Search for the cell housing the specified text and yield its (X, Y) center coordinate. 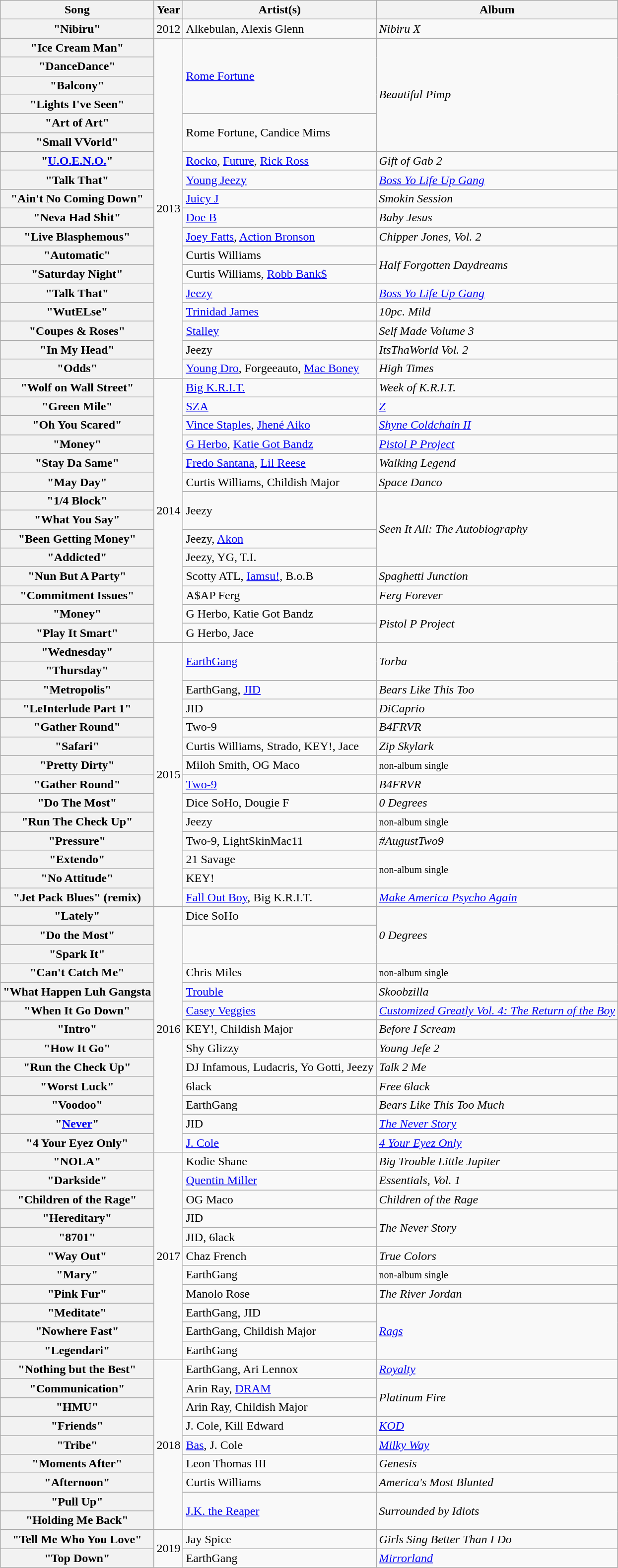
#AugustTwo9 (497, 841)
"Play It Smart" (77, 633)
Rome Fortune (280, 76)
Beautiful Pimp (497, 95)
"In My Head" (77, 350)
Artist(s) (280, 10)
"Hereditary" (77, 1218)
"Nothing but the Best" (77, 1369)
"HMU" (77, 1407)
Children of the Rage (497, 1199)
EarthGang, Ari Lennox (280, 1369)
"Meditate" (77, 1313)
21 Savage (280, 860)
2016 (169, 1030)
"Extendo" (77, 860)
Two-9, LightSkinMac11 (280, 841)
Jay Spice (280, 1539)
Arin Ray, Childish Major (280, 1407)
"Pull Up" (77, 1502)
Skoobzilla (497, 992)
Before I Scream (497, 1029)
Gift of Gab 2 (497, 161)
Milky Way (497, 1445)
A$AP Ferg (280, 595)
"What You Say" (77, 519)
Fall Out Boy, Big K.R.I.T. (280, 897)
Self Made Volume 3 (497, 331)
"Nibiru" (77, 29)
"Balcony" (77, 85)
DJ Infamous, Ludacris, Yo Gotti, Jeezy (280, 1067)
"How It Go" (77, 1048)
SZA (280, 406)
"Live Blasphemous" (77, 237)
"Top Down" (77, 1558)
Juicy J (280, 198)
Shy Glizzy (280, 1048)
OG Maco (280, 1199)
"Green Mile" (77, 406)
J.K. the Reaper (280, 1511)
"Ain't No Coming Down" (77, 198)
Zip Skylark (497, 746)
Rome Fortune, Candice Mims (280, 132)
2013 (169, 208)
"Lately" (77, 916)
Manolo Rose (280, 1294)
Alkebulan, Alexis Glenn (280, 29)
Trinidad James (280, 312)
"Ice Cream Man" (77, 48)
"Safari" (77, 746)
Mirrorland (497, 1558)
"Afternoon" (77, 1483)
Essentials, Vol. 1 (497, 1181)
Genesis (497, 1464)
"Friends" (77, 1426)
2014 (169, 510)
Smokin Session (497, 198)
2017 (169, 1256)
Dice SoHo, Dougie F (280, 803)
"Do the Most" (77, 935)
2012 (169, 29)
Rags (497, 1331)
EarthGang, Childish Major (280, 1331)
"8701" (77, 1237)
"Jet Pack Blues" (remix) (77, 897)
KEY! (280, 878)
"Run The Check Up" (77, 821)
"Pretty Dirty" (77, 765)
Year (169, 10)
Curtis Williams, Robb Bank$ (280, 274)
J. Cole (280, 1142)
DiCaprio (497, 708)
Song (77, 10)
Miloh Smith, OG Maco (280, 765)
America's Most Blunted (497, 1483)
"Been Getting Money" (77, 538)
4 Your Eyez Only (497, 1142)
Nibiru X (497, 29)
Make America Psycho Again (497, 897)
Royalty (497, 1369)
"Metropolis" (77, 690)
Stalley (280, 331)
Spaghetti Junction (497, 576)
"Art of Art" (77, 123)
Girls Sing Better Than I Do (497, 1539)
"Wednesday" (77, 652)
Chaz French (280, 1256)
"Small VVorld" (77, 142)
"No Attitude" (77, 878)
10pc. Mild (497, 312)
G Herbo, Jace (280, 633)
Doe B (280, 217)
Torba (497, 661)
Bears Like This Too (497, 690)
"Automatic" (77, 255)
"Tell Me Who You Love" (77, 1539)
Curtis Williams, Strado, KEY!, Jace (280, 746)
"Never" (77, 1124)
"Communication" (77, 1388)
"Spark It" (77, 954)
Bears Like This Too Much (497, 1105)
Kodie Shane (280, 1162)
"U.O.E.N.O." (77, 161)
KOD (497, 1426)
"Thursday" (77, 671)
Young Jefe 2 (497, 1048)
Curtis Williams, Childish Major (280, 482)
"NOLA" (77, 1162)
Surrounded by Idiots (497, 1511)
Big Trouble Little Jupiter (497, 1162)
"Way Out" (77, 1256)
"Coupes & Roses" (77, 331)
"LeInterlude Part 1" (77, 708)
"Nun But A Party" (77, 576)
Shyne Coldchain II (497, 425)
The River Jordan (497, 1294)
Big K.R.I.T. (280, 387)
"Moments After" (77, 1464)
Fredo Santana, Lil Reese (280, 463)
Talk 2 Me (497, 1067)
Seen It All: The Autobiography (497, 529)
Space Danco (497, 482)
Trouble (280, 992)
Jeezy, Akon (280, 538)
"Commitment Issues" (77, 595)
"May Day" (77, 482)
"Voodoo" (77, 1105)
"Intro" (77, 1029)
"Worst Luck" (77, 1086)
"Can't Catch Me" (77, 973)
"Mary" (77, 1275)
Vince Staples, Jhené Aiko (280, 425)
6lack (280, 1086)
High Times (497, 369)
"Stay Da Same" (77, 463)
"Holding Me Back" (77, 1520)
Arin Ray, DRAM (280, 1388)
"Darkside" (77, 1181)
Dice SoHo (280, 916)
Young Dro, Forgeeauto, Mac Boney (280, 369)
"Tribe" (77, 1445)
Ferg Forever (497, 595)
Free 6lack (497, 1086)
Casey Veggies (280, 1010)
Chris Miles (280, 973)
Leon Thomas III (280, 1464)
2015 (169, 775)
Chipper Jones, Vol. 2 (497, 237)
Week of K.R.I.T. (497, 387)
Customized Greatly Vol. 4: The Return of the Boy (497, 1010)
Young Jeezy (280, 180)
"Nowhere Fast" (77, 1331)
"Pressure" (77, 841)
Half Forgotten Daydreams (497, 265)
True Colors (497, 1256)
"Children of the Rage" (77, 1199)
Quentin Miller (280, 1181)
"Pink Fur" (77, 1294)
"Wolf on Wall Street" (77, 387)
"4 Your Eyez Only" (77, 1142)
"DanceDance" (77, 66)
2019 (169, 1549)
"Run the Check Up" (77, 1067)
ItsThaWorld Vol. 2 (497, 350)
Platinum Fire (497, 1397)
"Odds" (77, 369)
"Lights I've Seen" (77, 104)
"When It Go Down" (77, 1010)
"Neva Had Shit" (77, 217)
KEY!, Childish Major (280, 1029)
JID, 6lack (280, 1237)
Rocko, Future, Rick Ross (280, 161)
Jeezy, YG, T.I. (280, 558)
"Oh You Scared" (77, 425)
Joey Fatts, Action Bronson (280, 237)
"Addicted" (77, 558)
"Do The Most" (77, 803)
Walking Legend (497, 463)
"1/4 Block" (77, 501)
"WutELse" (77, 312)
Scotty ATL, Iamsu!, B.o.B (280, 576)
Z (497, 406)
2018 (169, 1444)
J. Cole, Kill Edward (280, 1426)
Bas, J. Cole (280, 1445)
Album (497, 10)
"Legendari" (77, 1350)
"What Happen Luh Gangsta (77, 992)
"Saturday Night" (77, 274)
Baby Jesus (497, 217)
